Return (X, Y) of the center of cell containing provided text 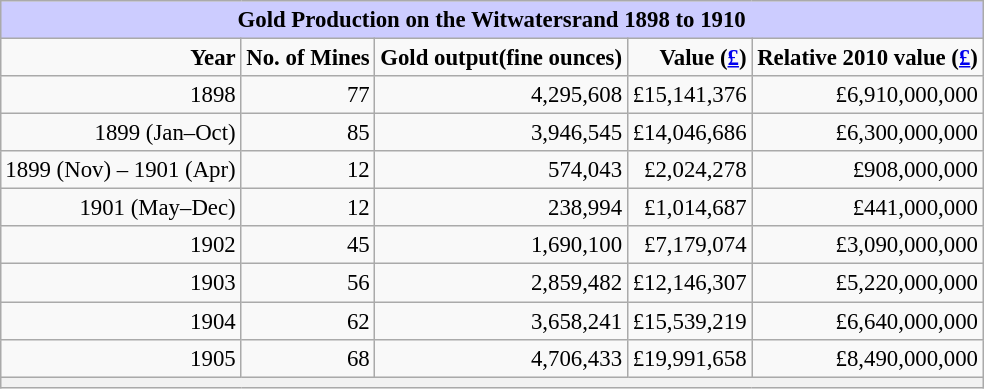
Gold output(fine ounces) (501, 57)
Year (120, 57)
3,946,545 (501, 133)
2,859,482 (501, 283)
56 (308, 283)
1905 (120, 358)
£8,490,000,000 (868, 358)
Gold Production on the Witwatersrand 1898 to 1910 (492, 20)
62 (308, 321)
£6,300,000,000 (868, 133)
1903 (120, 283)
£2,024,278 (689, 170)
1902 (120, 245)
Value (£) (689, 57)
1899 (Nov) – 1901 (Apr) (120, 170)
45 (308, 245)
£12,146,307 (689, 283)
1,690,100 (501, 245)
£6,640,000,000 (868, 321)
77 (308, 95)
1898 (120, 95)
3,658,241 (501, 321)
85 (308, 133)
Relative 2010 value (£) (868, 57)
1901 (May–Dec) (120, 208)
No. of Mines (308, 57)
238,994 (501, 208)
£6,910,000,000 (868, 95)
1904 (120, 321)
4,295,608 (501, 95)
68 (308, 358)
£441,000,000 (868, 208)
£3,090,000,000 (868, 245)
£14,046,686 (689, 133)
£5,220,000,000 (868, 283)
£1,014,687 (689, 208)
£7,179,074 (689, 245)
574,043 (501, 170)
£19,991,658 (689, 358)
£908,000,000 (868, 170)
£15,141,376 (689, 95)
£15,539,219 (689, 321)
1899 (Jan–Oct) (120, 133)
4,706,433 (501, 358)
